Find where the given text appears and provide that cell's center as [X, Y] coordinate. 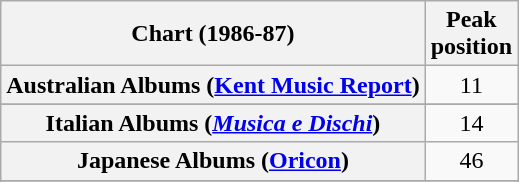
Peakposition [471, 34]
14 [471, 123]
Australian Albums (Kent Music Report) [213, 85]
Italian Albums (Musica e Dischi) [213, 123]
11 [471, 85]
Chart (1986-87) [213, 34]
46 [471, 161]
Japanese Albums (Oricon) [213, 161]
